Extract the [X, Y] coordinate from the center of the cell holding the provided text.  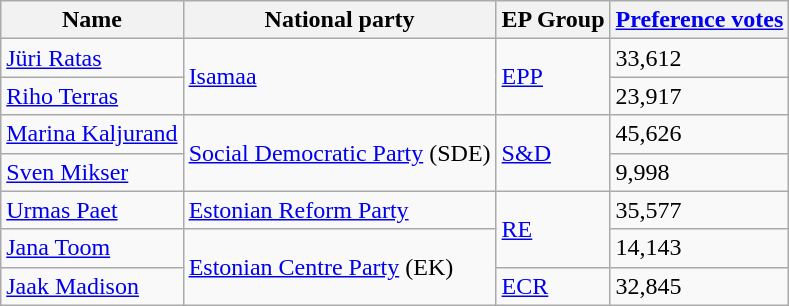
Sven Mikser [92, 172]
Name [92, 20]
ECR [553, 286]
Estonian Reform Party [340, 210]
Urmas Paet [92, 210]
Social Democratic Party (SDE) [340, 153]
Isamaa [340, 77]
Preference votes [700, 20]
EPP [553, 77]
Jana Toom [92, 248]
Jüri Ratas [92, 58]
33,612 [700, 58]
32,845 [700, 286]
23,917 [700, 96]
9,998 [700, 172]
National party [340, 20]
Riho Terras [92, 96]
Estonian Centre Party (EK) [340, 267]
EP Group [553, 20]
Marina Kaljurand [92, 134]
45,626 [700, 134]
14,143 [700, 248]
35,577 [700, 210]
Jaak Madison [92, 286]
S&D [553, 153]
RE [553, 229]
